Output the (X, Y) coordinate of the center of the cell containing the given text.  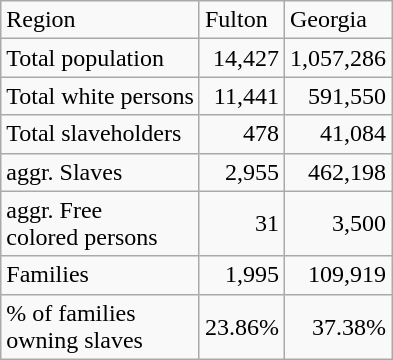
Fulton (242, 20)
Region (100, 20)
41,084 (338, 134)
478 (242, 134)
Families (100, 275)
31 (242, 224)
37.38% (338, 326)
% of familiesowning slaves (100, 326)
Total white persons (100, 96)
462,198 (338, 172)
aggr. Freecolored persons (100, 224)
aggr. Slaves (100, 172)
591,550 (338, 96)
Georgia (338, 20)
109,919 (338, 275)
Total population (100, 58)
1,995 (242, 275)
23.86% (242, 326)
Total slaveholders (100, 134)
1,057,286 (338, 58)
2,955 (242, 172)
14,427 (242, 58)
3,500 (338, 224)
11,441 (242, 96)
